Return [x, y] of the center of cell containing provided text 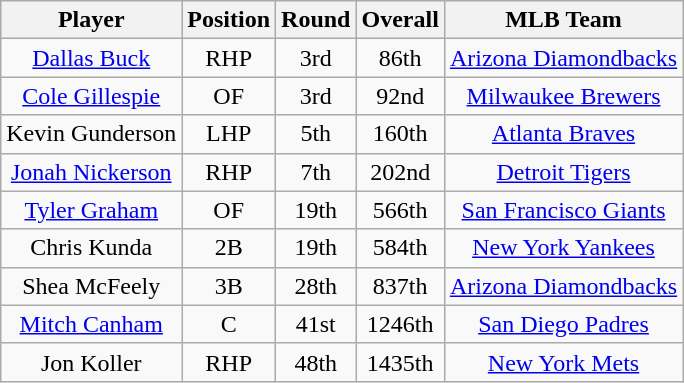
3B [229, 286]
Dallas Buck [92, 58]
202nd [400, 172]
41st [316, 324]
C [229, 324]
1435th [400, 362]
5th [316, 134]
San Diego Padres [563, 324]
837th [400, 286]
Player [92, 20]
Overall [400, 20]
Shea McFeely [92, 286]
Tyler Graham [92, 210]
New York Yankees [563, 248]
Jonah Nickerson [92, 172]
48th [316, 362]
160th [400, 134]
Round [316, 20]
Jon Koller [92, 362]
Position [229, 20]
Kevin Gunderson [92, 134]
92nd [400, 96]
Mitch Canham [92, 324]
MLB Team [563, 20]
1246th [400, 324]
566th [400, 210]
Detroit Tigers [563, 172]
Atlanta Braves [563, 134]
San Francisco Giants [563, 210]
Milwaukee Brewers [563, 96]
7th [316, 172]
28th [316, 286]
584th [400, 248]
2B [229, 248]
Chris Kunda [92, 248]
Cole Gillespie [92, 96]
LHP [229, 134]
New York Mets [563, 362]
86th [400, 58]
